Output the [X, Y] coordinate of the center of the cell containing the given text.  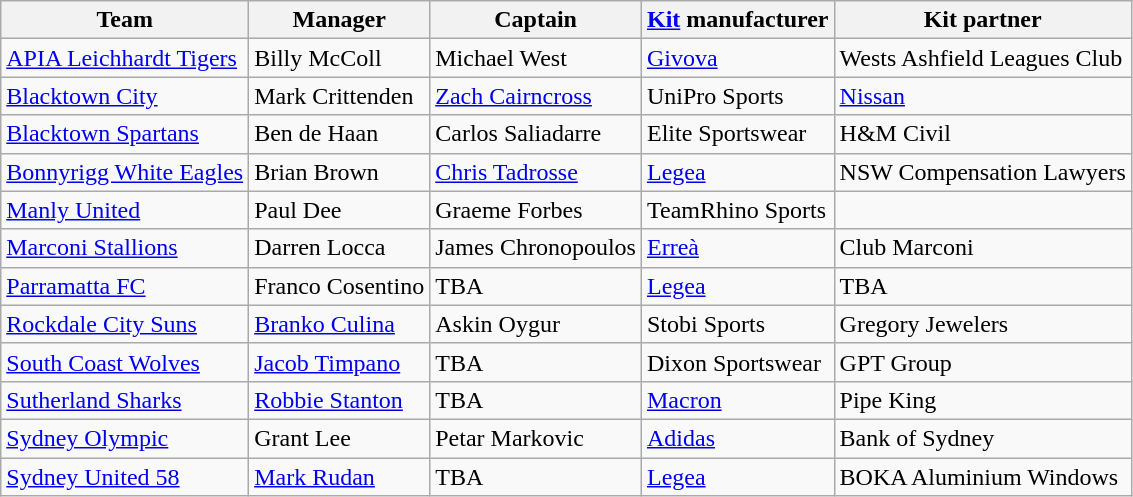
Bank of Sydney [982, 438]
Askin Oygur [536, 324]
Zach Cairncross [536, 96]
UniPro Sports [738, 96]
Michael West [536, 58]
Paul Dee [340, 210]
James Chronopoulos [536, 248]
APIA Leichhardt Tigers [125, 58]
Gregory Jewelers [982, 324]
Givova [738, 58]
Grant Lee [340, 438]
Kit partner [982, 20]
Robbie Stanton [340, 400]
Club Marconi [982, 248]
Sydney Olympic [125, 438]
Mark Rudan [340, 477]
Darren Locca [340, 248]
Marconi Stallions [125, 248]
Brian Brown [340, 172]
Sydney United 58 [125, 477]
Manager [340, 20]
Dixon Sportswear [738, 362]
Captain [536, 20]
Pipe King [982, 400]
Ben de Haan [340, 134]
Wests Ashfield Leagues Club [982, 58]
Billy McColl [340, 58]
Erreà [738, 248]
Kit manufacturer [738, 20]
Manly United [125, 210]
H&M Civil [982, 134]
Parramatta FC [125, 286]
BOKA Aluminium Windows [982, 477]
Graeme Forbes [536, 210]
Carlos Saliadarre [536, 134]
Adidas [738, 438]
Branko Culina [340, 324]
South Coast Wolves [125, 362]
Blacktown Spartans [125, 134]
Elite Sportswear [738, 134]
Mark Crittenden [340, 96]
Jacob Timpano [340, 362]
Chris Tadrosse [536, 172]
Nissan [982, 96]
Stobi Sports [738, 324]
Sutherland Sharks [125, 400]
NSW Compensation Lawyers [982, 172]
Macron [738, 400]
Bonnyrigg White Eagles [125, 172]
Franco Cosentino [340, 286]
Rockdale City Suns [125, 324]
Team [125, 20]
GPT Group [982, 362]
Petar Markovic [536, 438]
TeamRhino Sports [738, 210]
Blacktown City [125, 96]
